For the text-containing cell, return its midpoint in [x, y] coordinate format. 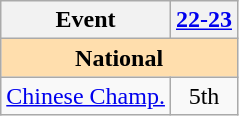
22-23 [204, 20]
Event [86, 20]
Chinese Champ. [86, 96]
National [120, 58]
5th [204, 96]
